For the text-containing cell, return its midpoint in (X, Y) coordinate format. 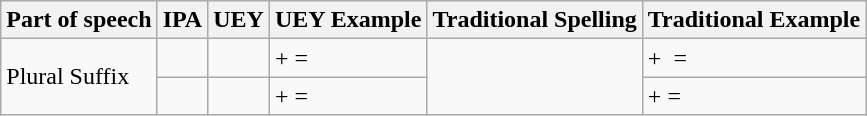
Plural Suffix (79, 77)
Part of speech (79, 20)
UEY (239, 20)
IPA (182, 20)
Traditional Example (754, 20)
+ ؜ = ؜ (754, 58)
+؜ = ؜ (754, 96)
+ = (348, 58)
Traditional Spelling (534, 20)
UEY Example (348, 20)
+ = ؜ (348, 96)
